For the text-containing cell, return its midpoint in [X, Y] coordinate format. 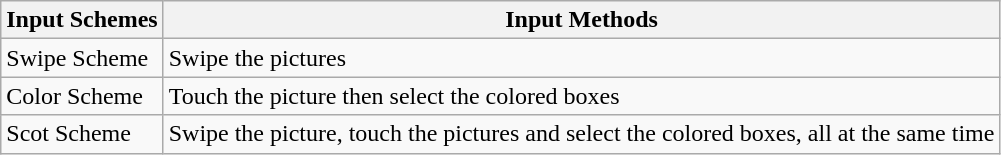
Input Methods [582, 20]
Touch the picture then select the colored boxes [582, 96]
Swipe the pictures [582, 58]
Swipe Scheme [82, 58]
Input Schemes [82, 20]
Scot Scheme [82, 134]
Color Scheme [82, 96]
Swipe the picture, touch the pictures and select the colored boxes, all at the same time [582, 134]
